Return the (X, Y) coordinate for the center point of the cell that contains the specified text.  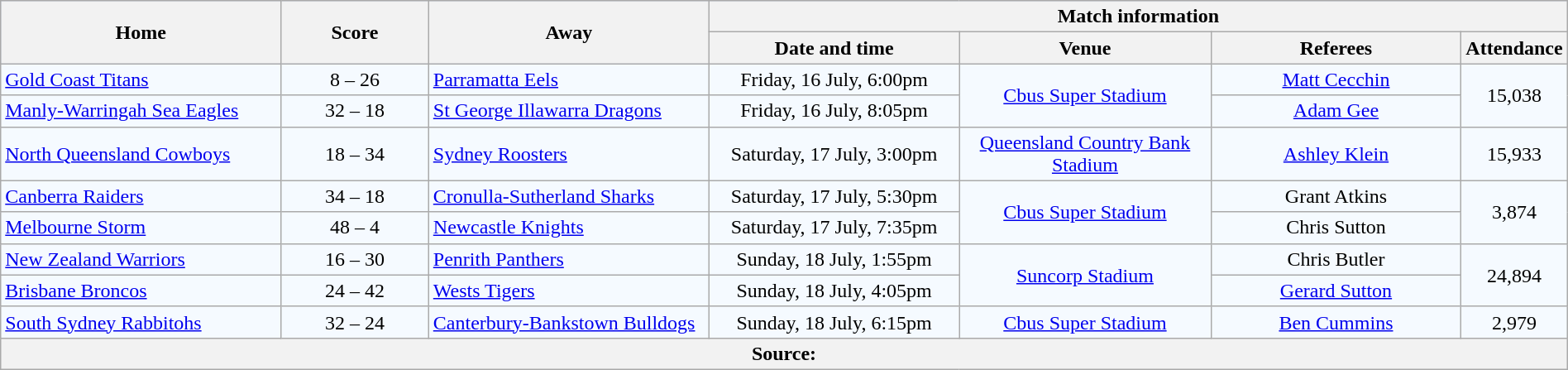
St George Illawarra Dragons (569, 111)
2,979 (1514, 322)
Source: (784, 353)
16 – 30 (356, 259)
Chris Sutton (1336, 228)
Ashley Klein (1336, 154)
Venue (1085, 48)
Canberra Raiders (141, 196)
Saturday, 17 July, 3:00pm (834, 154)
Attendance (1514, 48)
Friday, 16 July, 8:05pm (834, 111)
Gerard Sutton (1336, 291)
48 – 4 (356, 228)
15,038 (1514, 95)
3,874 (1514, 212)
Melbourne Storm (141, 228)
24,894 (1514, 275)
18 – 34 (356, 154)
15,933 (1514, 154)
Sunday, 18 July, 4:05pm (834, 291)
New Zealand Warriors (141, 259)
34 – 18 (356, 196)
Grant Atkins (1336, 196)
Brisbane Broncos (141, 291)
South Sydney Rabbitohs (141, 322)
Sunday, 18 July, 1:55pm (834, 259)
Matt Cecchin (1336, 79)
Queensland Country Bank Stadium (1085, 154)
Penrith Panthers (569, 259)
Newcastle Knights (569, 228)
Saturday, 17 July, 7:35pm (834, 228)
32 – 18 (356, 111)
32 – 24 (356, 322)
Away (569, 32)
Parramatta Eels (569, 79)
Sydney Roosters (569, 154)
Saturday, 17 July, 5:30pm (834, 196)
8 – 26 (356, 79)
Friday, 16 July, 6:00pm (834, 79)
Score (356, 32)
Home (141, 32)
Ben Cummins (1336, 322)
Match information (1138, 17)
Gold Coast Titans (141, 79)
North Queensland Cowboys (141, 154)
Cronulla-Sutherland Sharks (569, 196)
Date and time (834, 48)
Adam Gee (1336, 111)
24 – 42 (356, 291)
Referees (1336, 48)
Chris Butler (1336, 259)
Wests Tigers (569, 291)
Sunday, 18 July, 6:15pm (834, 322)
Canterbury-Bankstown Bulldogs (569, 322)
Suncorp Stadium (1085, 275)
Manly-Warringah Sea Eagles (141, 111)
